Identify which cell holds the provided text, then report its (x, y) central coordinate. 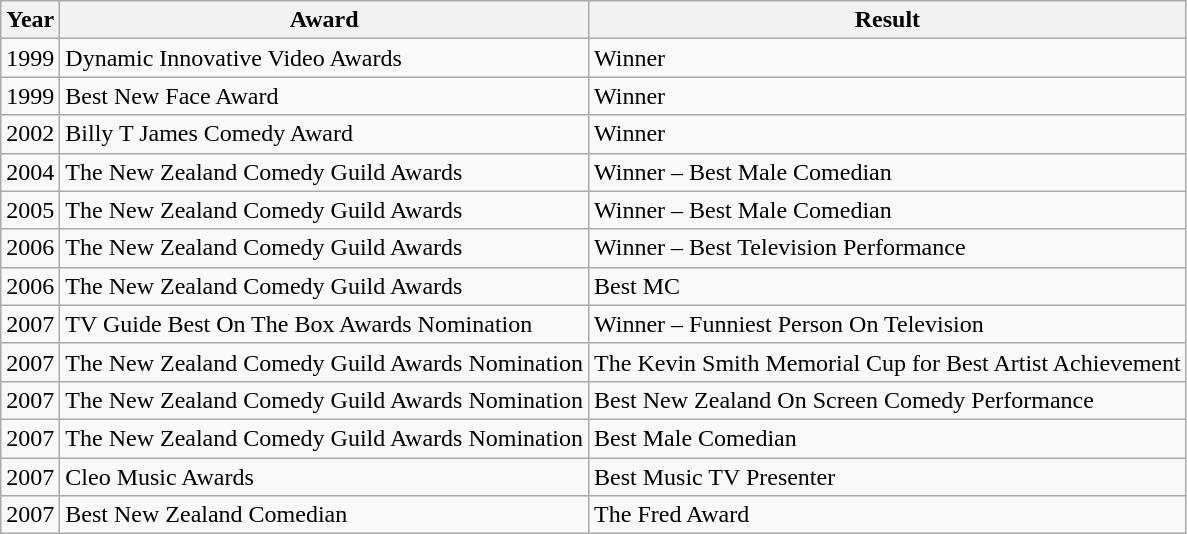
Winner – Best Television Performance (888, 248)
Winner – Funniest Person On Television (888, 324)
2005 (30, 210)
Result (888, 20)
Best Music TV Presenter (888, 477)
Dynamic Innovative Video Awards (324, 58)
Best MC (888, 286)
Billy T James Comedy Award (324, 134)
Best Male Comedian (888, 438)
The Kevin Smith Memorial Cup for Best Artist Achievement (888, 362)
Best New Face Award (324, 96)
2002 (30, 134)
2004 (30, 172)
Award (324, 20)
Best New Zealand Comedian (324, 515)
Cleo Music Awards (324, 477)
Year (30, 20)
TV Guide Best On The Box Awards Nomination (324, 324)
Best New Zealand On Screen Comedy Performance (888, 400)
The Fred Award (888, 515)
